Determine the [x, y] coordinate at the center of the cell enclosing the given text.  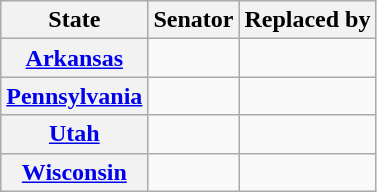
Wisconsin [74, 172]
State [74, 20]
Senator [194, 20]
Replaced by [308, 20]
Utah [74, 134]
Pennsylvania [74, 96]
Arkansas [74, 58]
